Determine the (x, y) coordinate at the center of the cell enclosing the given text.  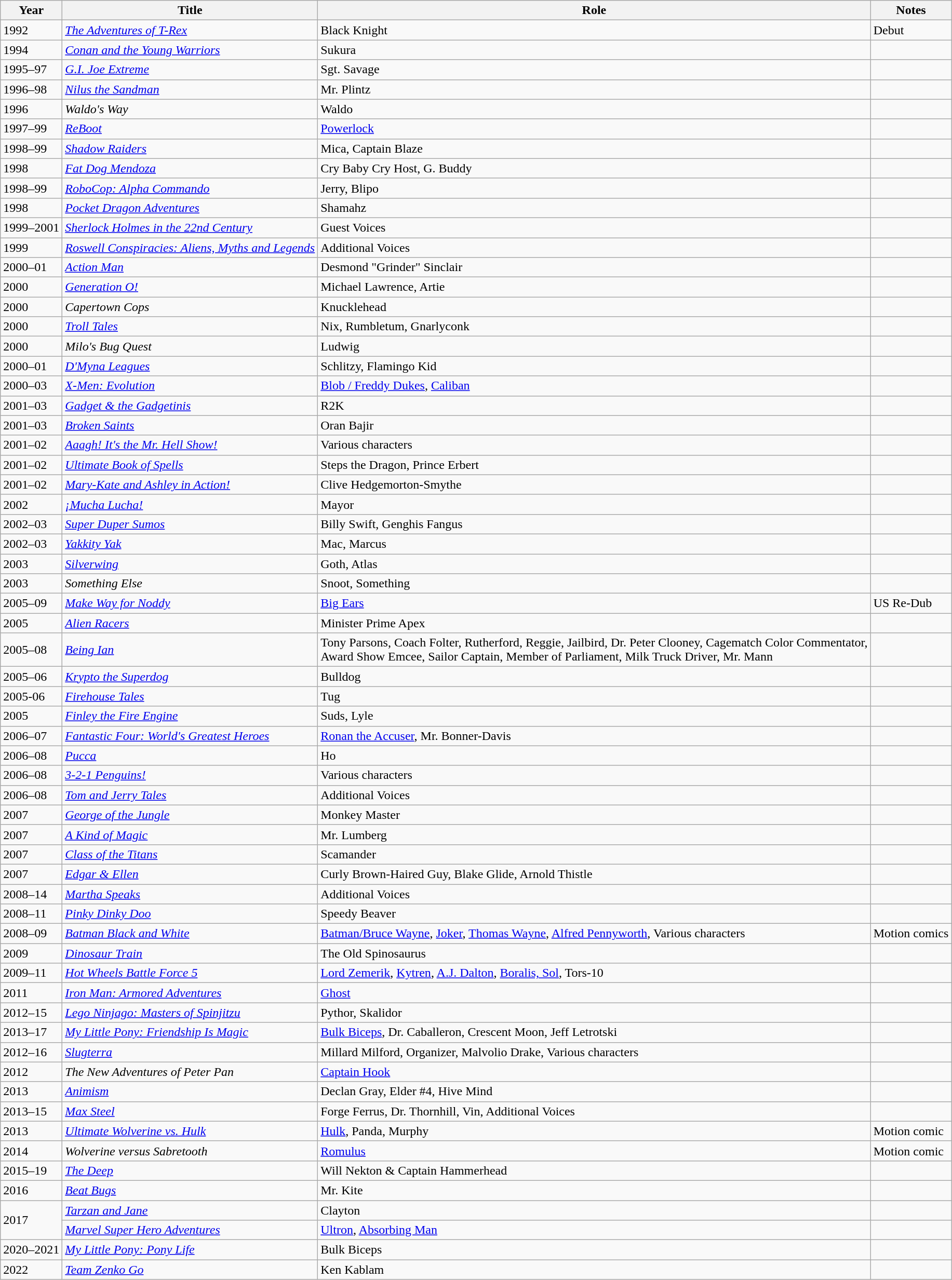
Oran Bajir (594, 425)
RoboCop: Alpha Commando (190, 188)
Silverwing (190, 563)
Curly Brown-Haired Guy, Blake Glide, Arnold Thistle (594, 874)
Class of the Titans (190, 854)
2009–11 (31, 973)
1999–2001 (31, 227)
R2K (594, 406)
Gadget & the Gadgetinis (190, 406)
Pythor, Skalidor (594, 1013)
Nix, Rumbletum, Gnarlyconk (594, 327)
Nilus the Sandman (190, 89)
Wolverine versus Sabretooth (190, 1151)
Pocket Dragon Adventures (190, 208)
2000–03 (31, 386)
Slugterra (190, 1052)
Cry Baby Cry Host, G. Buddy (594, 168)
A Kind of Magic (190, 834)
Troll Tales (190, 327)
The Deep (190, 1170)
Broken Saints (190, 425)
2012 (31, 1072)
Pinky Dinky Doo (190, 914)
Roswell Conspiracies: Aliens, Myths and Legends (190, 248)
Finley the Fire Engine (190, 716)
G.I. Joe Extreme (190, 70)
Ultimate Book of Spells (190, 465)
Scamander (594, 854)
Suds, Lyle (594, 716)
2013–17 (31, 1032)
2011 (31, 993)
Lego Ninjago: Masters of Spinjitzu (190, 1013)
The New Adventures of Peter Pan (190, 1072)
2002 (31, 504)
Batman Black and White (190, 934)
Forge Ferrus, Dr. Thornhill, Vin, Additional Voices (594, 1111)
ReBoot (190, 129)
2008–11 (31, 914)
2014 (31, 1151)
Michael Lawrence, Artie (594, 287)
1995–97 (31, 70)
Captain Hook (594, 1072)
Hot Wheels Battle Force 5 (190, 973)
2012–16 (31, 1052)
US Re-Dub (911, 603)
Make Way for Noddy (190, 603)
Conan and the Young Warriors (190, 50)
2005–08 (31, 650)
Super Duper Sumos (190, 524)
2015–19 (31, 1170)
Pucca (190, 756)
2012–15 (31, 1013)
Max Steel (190, 1111)
2009 (31, 953)
Beat Bugs (190, 1190)
Schlitzy, Flamingo Kid (594, 366)
Mary-Kate and Ashley in Action! (190, 484)
2017 (31, 1220)
1997–99 (31, 129)
Iron Man: Armored Adventures (190, 993)
Firehouse Tales (190, 696)
Sgt. Savage (594, 70)
D'Myna Leagues (190, 366)
2005–09 (31, 603)
Mayor (594, 504)
Blob / Freddy Dukes, Caliban (594, 386)
Motion comics (911, 934)
Mr. Lumberg (594, 834)
1992 (31, 30)
Shadow Raiders (190, 149)
Bulk Biceps, Dr. Caballeron, Crescent Moon, Jeff Letrotski (594, 1032)
Shamahz (594, 208)
Waldo's Way (190, 109)
Speedy Beaver (594, 914)
Jerry, Blipo (594, 188)
George of the Jungle (190, 815)
2013–15 (31, 1111)
Waldo (594, 109)
Aaagh! It's the Mr. Hell Show! (190, 445)
3-2-1 Penguins! (190, 775)
Desmond "Grinder" Sinclair (594, 267)
Ultron, Absorbing Man (594, 1230)
Clive Hedgemorton-Smythe (594, 484)
Year (31, 10)
Ludwig (594, 346)
2008–14 (31, 894)
The Old Spinosaurus (594, 953)
Sherlock Holmes in the 22nd Century (190, 227)
Tug (594, 696)
Big Ears (594, 603)
Role (594, 10)
Hulk, Panda, Murphy (594, 1131)
Sukura (594, 50)
Edgar & Ellen (190, 874)
2005–06 (31, 677)
My Little Pony: Friendship Is Magic (190, 1032)
Batman/Bruce Wayne, Joker, Thomas Wayne, Alfred Pennyworth, Various characters (594, 934)
2005-06 (31, 696)
Bulldog (594, 677)
Black Knight (594, 30)
Guest Voices (594, 227)
Title (190, 10)
X-Men: Evolution (190, 386)
Lord Zemerik, Kytren, A.J. Dalton, Boralis, Sol, Tors-10 (594, 973)
Something Else (190, 584)
Ghost (594, 993)
Tarzan and Jane (190, 1210)
Yakkity Yak (190, 544)
Romulus (594, 1151)
¡Mucha Lucha! (190, 504)
2022 (31, 1270)
Will Nekton & Captain Hammerhead (594, 1170)
1999 (31, 248)
1994 (31, 50)
Minister Prime Apex (594, 623)
2016 (31, 1190)
Mica, Captain Blaze (594, 149)
Mr. Plintz (594, 89)
Milo's Bug Quest (190, 346)
Billy Swift, Genghis Fangus (594, 524)
Powerlock (594, 129)
Mr. Kite (594, 1190)
Goth, Atlas (594, 563)
The Adventures of T-Rex (190, 30)
Ken Kablam (594, 1270)
Ho (594, 756)
Notes (911, 10)
Ultimate Wolverine vs. Hulk (190, 1131)
Being Ian (190, 650)
2006–07 (31, 736)
Martha Speaks (190, 894)
Capertown Cops (190, 307)
Team Zenko Go (190, 1270)
Generation O! (190, 287)
Krypto the Superdog (190, 677)
Debut (911, 30)
Tom and Jerry Tales (190, 795)
Knucklehead (594, 307)
Bulk Biceps (594, 1250)
Fantastic Four: World's Greatest Heroes (190, 736)
Marvel Super Hero Adventures (190, 1230)
Mac, Marcus (594, 544)
2020–2021 (31, 1250)
Ronan the Accuser, Mr. Bonner-Davis (594, 736)
Snoot, Something (594, 584)
2008–09 (31, 934)
1996 (31, 109)
Action Man (190, 267)
My Little Pony: Pony Life (190, 1250)
Fat Dog Mendoza (190, 168)
Millard Milford, Organizer, Malvolio Drake, Various characters (594, 1052)
Monkey Master (594, 815)
Declan Gray, Elder #4, Hive Mind (594, 1092)
Steps the Dragon, Prince Erbert (594, 465)
Clayton (594, 1210)
Animism (190, 1092)
Dinosaur Train (190, 953)
Alien Racers (190, 623)
1996–98 (31, 89)
